Detect which cell encompasses the target text, then output its (X, Y) center coordinate. 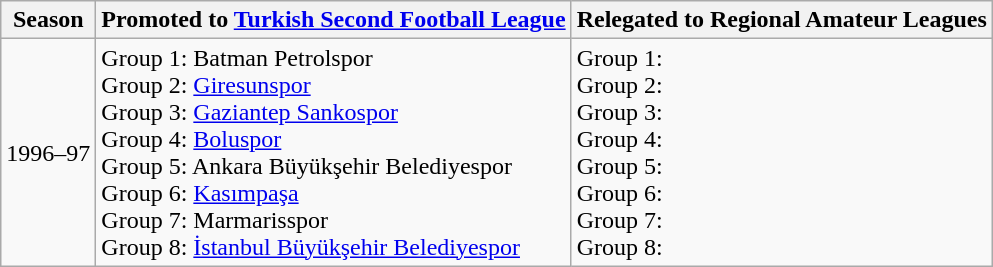
Promoted to Turkish Second Football League (334, 20)
Season (48, 20)
Relegated to Regional Amateur Leagues (782, 20)
1996–97 (48, 152)
Group 1: Group 2: Group 3: Group 4: Group 5: Group 6: Group 7: Group 8: (782, 152)
